Locate the cell with the specified text and output its (x, y) center coordinate. 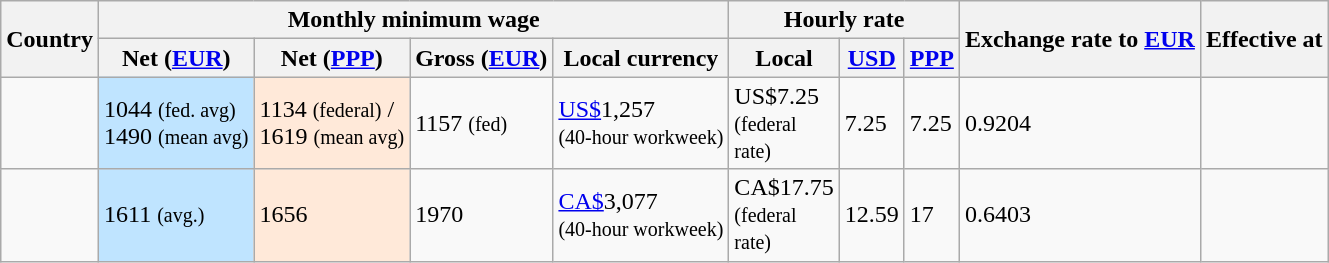
1157 (fed) (482, 123)
Gross (EUR) (482, 58)
CA$3,077(40-hour workweek) (641, 215)
0.9204 (1080, 123)
Exchange rate to EUR (1080, 39)
Net (EUR) (176, 58)
Local currency (641, 58)
1611 (avg.) (176, 215)
Hourly rate (844, 20)
USD (872, 58)
12.59 (872, 215)
0.6403 (1080, 215)
1970 (482, 215)
PPP (932, 58)
1656 (332, 215)
Effective at (1264, 39)
US$1,257(40-hour workweek) (641, 123)
Country (50, 39)
Local (784, 58)
1044 (fed. avg) 1490 (mean avg) (176, 123)
1134 (federal) / 1619 (mean avg) (332, 123)
Monthly minimum wage (413, 20)
US$7.25 (federal rate) (784, 123)
17 (932, 215)
Net (PPP) (332, 58)
CA$17.75 (federal rate) (784, 215)
